Output the [x, y] coordinate of the center of the cell containing the given text.  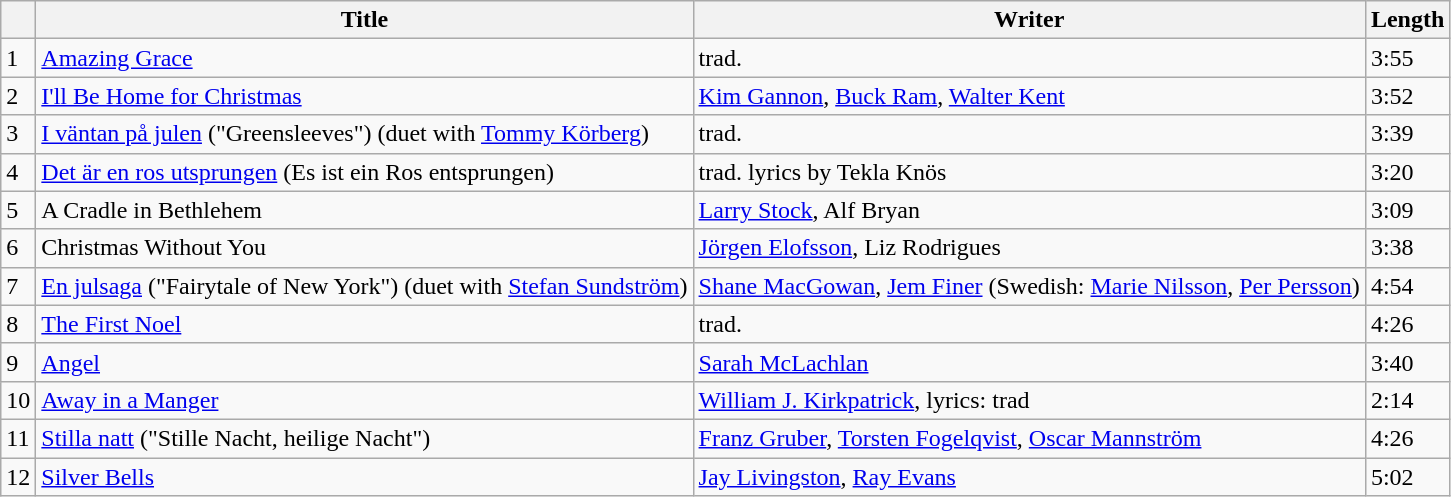
The First Noel [364, 324]
Christmas Without You [364, 248]
2:14 [1407, 400]
Silver Bells [364, 477]
4:54 [1407, 286]
2 [18, 96]
Angel [364, 362]
trad. lyrics by Tekla Knös [1029, 172]
Kim Gannon, Buck Ram, Walter Kent [1029, 96]
5 [18, 210]
Shane MacGowan, Jem Finer (Swedish: Marie Nilsson, Per Persson) [1029, 286]
4 [18, 172]
7 [18, 286]
Writer [1029, 20]
Length [1407, 20]
3 [18, 134]
3:09 [1407, 210]
3:20 [1407, 172]
A Cradle in Bethlehem [364, 210]
12 [18, 477]
I väntan på julen ("Greensleeves") (duet with Tommy Körberg) [364, 134]
6 [18, 248]
Larry Stock, Alf Bryan [1029, 210]
3:40 [1407, 362]
I'll Be Home for Christmas [364, 96]
Title [364, 20]
1 [18, 58]
11 [18, 438]
Sarah McLachlan [1029, 362]
3:55 [1407, 58]
8 [18, 324]
10 [18, 400]
En julsaga ("Fairytale of New York") (duet with Stefan Sundström) [364, 286]
3:39 [1407, 134]
Away in a Manger [364, 400]
William J. Kirkpatrick, lyrics: trad [1029, 400]
Det är en ros utsprungen (Es ist ein Ros entsprungen) [364, 172]
Stilla natt ("Stille Nacht, heilige Nacht") [364, 438]
Jay Livingston, Ray Evans [1029, 477]
3:52 [1407, 96]
3:38 [1407, 248]
5:02 [1407, 477]
Franz Gruber, Torsten Fogelqvist, Oscar Mannström [1029, 438]
Jörgen Elofsson, Liz Rodrigues [1029, 248]
Amazing Grace [364, 58]
9 [18, 362]
